From the cell containing the given text, extract its center point as (x, y) coordinate. 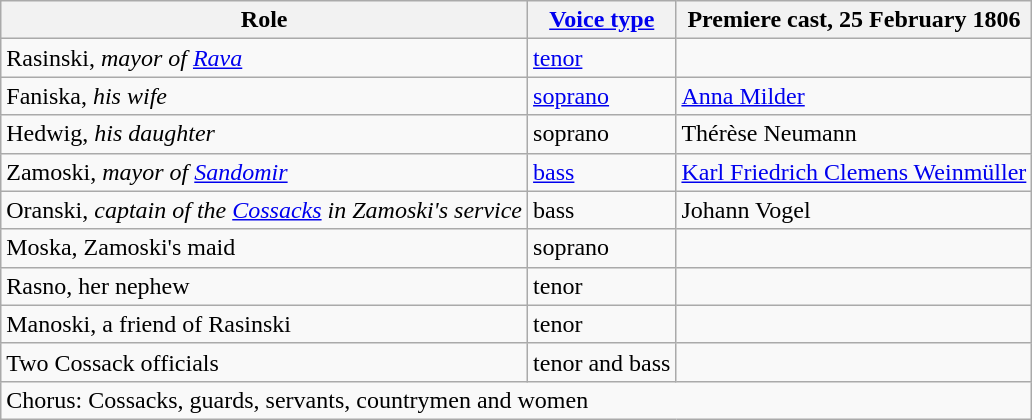
Premiere cast, 25 February 1806 (854, 20)
Zamoski, mayor of Sandomir (264, 172)
tenor and bass (602, 362)
Rasinski, mayor of Rava (264, 58)
Rasno, her nephew (264, 286)
Thérèse Neumann (854, 134)
Karl Friedrich Clemens Weinmüller (854, 172)
Two Cossack officials (264, 362)
Voice type (602, 20)
Johann Vogel (854, 210)
Role (264, 20)
Anna Milder (854, 96)
Chorus: Cossacks, guards, servants, countrymen and women (516, 400)
Oranski, captain of the Cossacks in Zamoski's service (264, 210)
Manoski, a friend of Rasinski (264, 324)
Hedwig, his daughter (264, 134)
Faniska, his wife (264, 96)
Moska, Zamoski's maid (264, 248)
